Identify which cell holds the provided text, then report its [x, y] central coordinate. 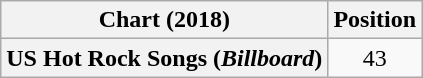
Chart (2018) [164, 20]
US Hot Rock Songs (Billboard) [164, 58]
43 [375, 58]
Position [375, 20]
